Provide the (x, y) coordinate of the cell's center where the given text is located.  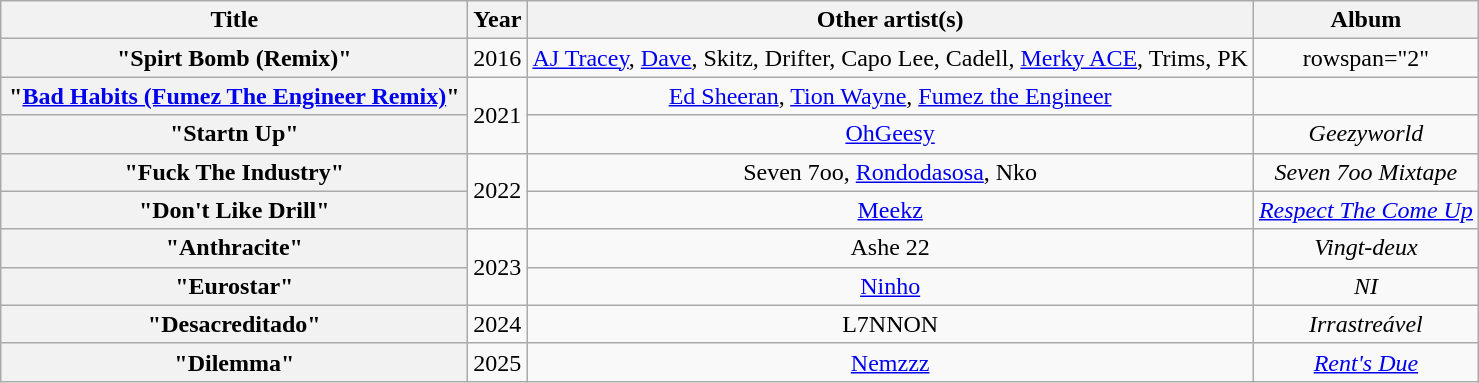
Meekz (890, 210)
"Startn Up" (234, 134)
Ed Sheeran, Tion Wayne, Fumez the Engineer (890, 96)
Other artist(s) (890, 20)
2022 (498, 191)
"Anthracite" (234, 248)
Nemzzz (890, 362)
"Dilemma" (234, 362)
Irrastreável (1366, 324)
Seven 7oo, Rondodasosa, Nko (890, 172)
2024 (498, 324)
2021 (498, 115)
"Desacreditado" (234, 324)
"Spirt Bomb (Remix)" (234, 58)
OhGeesy (890, 134)
Rent's Due (1366, 362)
Year (498, 20)
2016 (498, 58)
Seven 7oo Mixtape (1366, 172)
NI (1366, 286)
2023 (498, 267)
Geezyworld (1366, 134)
rowspan="2" (1366, 58)
"Eurostar" (234, 286)
Album (1366, 20)
AJ Tracey, Dave, Skitz, Drifter, Capo Lee, Cadell, Merky ACE, Trims, PK (890, 58)
2025 (498, 362)
"Don't Like Drill" (234, 210)
Respect The Come Up (1366, 210)
"Bad Habits (Fumez The Engineer Remix)" (234, 96)
"Fuck The Industry" (234, 172)
Ninho (890, 286)
Ashe 22 (890, 248)
L7NNON (890, 324)
Title (234, 20)
Vingt-deux (1366, 248)
